Scan for the cell matching the given text and deliver its [x, y] coordinate at center. 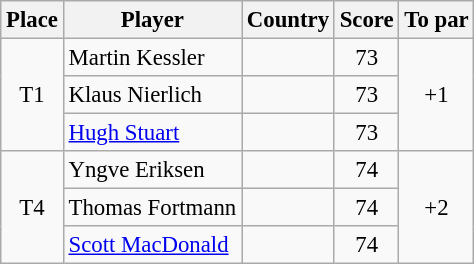
To par [436, 20]
Thomas Fortmann [152, 208]
Player [152, 20]
+1 [436, 96]
Place [32, 20]
T4 [32, 208]
T1 [32, 96]
Yngve Eriksen [152, 170]
Country [288, 20]
Score [366, 20]
Scott MacDonald [152, 245]
Martin Kessler [152, 58]
Klaus Nierlich [152, 95]
+2 [436, 208]
Hugh Stuart [152, 133]
